Return (x, y) of the center of cell containing provided text 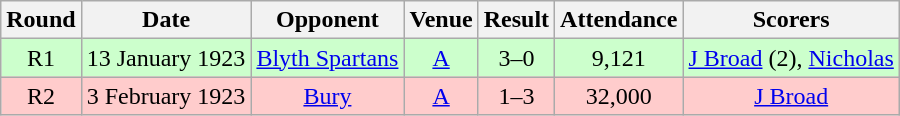
32,000 (619, 96)
9,121 (619, 58)
Scorers (791, 20)
Venue (441, 20)
R2 (41, 96)
Round (41, 20)
13 January 1923 (166, 58)
R1 (41, 58)
Bury (328, 96)
Blyth Spartans (328, 58)
Result (516, 20)
Date (166, 20)
Attendance (619, 20)
3 February 1923 (166, 96)
1–3 (516, 96)
J Broad (2), Nicholas (791, 58)
J Broad (791, 96)
3–0 (516, 58)
Opponent (328, 20)
